Extract the [x, y] coordinate from the center of the cell holding the provided text.  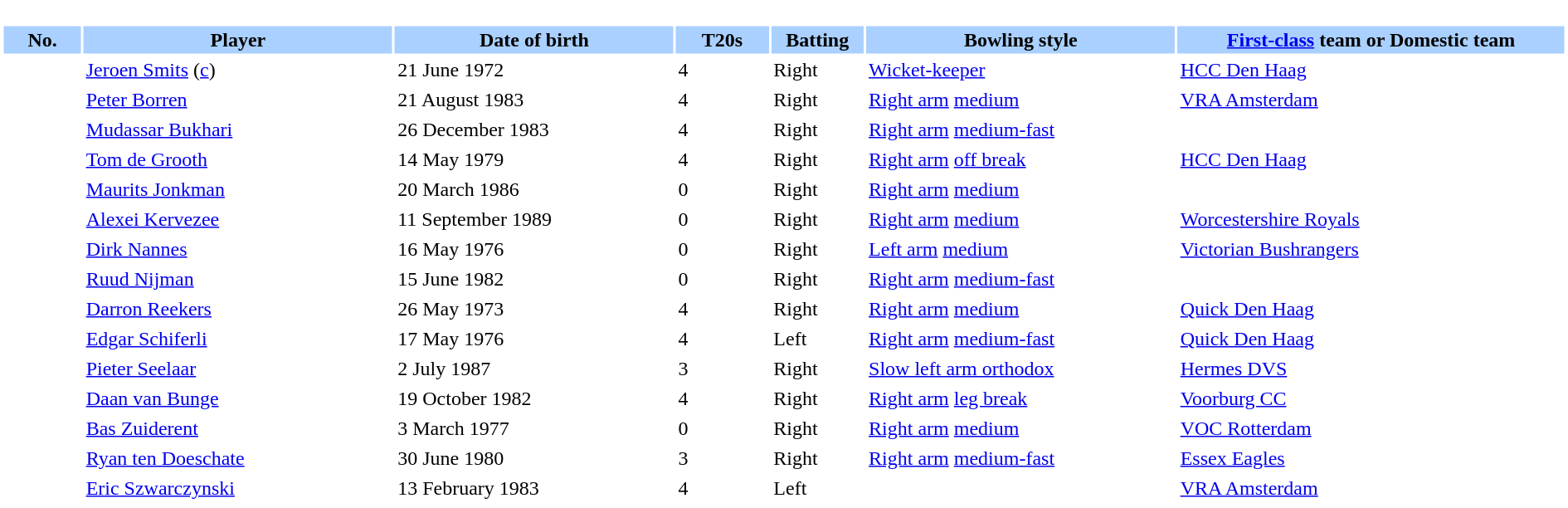
Maurits Jonkman [239, 189]
Bowling style [1020, 40]
26 May 1973 [534, 309]
First-class team or Domestic team [1371, 40]
Left arm medium [1020, 249]
13 February 1983 [534, 488]
T20s [723, 40]
Wicket-keeper [1020, 70]
Worcestershire Royals [1371, 219]
Victorian Bushrangers [1371, 249]
No. [41, 40]
Alexei Kervezee [239, 219]
Daan van Bunge [239, 398]
Bas Zuiderent [239, 428]
Edgar Schiferli [239, 339]
Player [239, 40]
14 May 1979 [534, 159]
2 July 1987 [534, 369]
Pieter Seelaar [239, 369]
Date of birth [534, 40]
17 May 1976 [534, 339]
11 September 1989 [534, 219]
19 October 1982 [534, 398]
15 June 1982 [534, 279]
Darron Reekers [239, 309]
30 June 1980 [534, 458]
Right arm leg break [1020, 398]
Right arm off break [1020, 159]
Mudassar Bukhari [239, 129]
26 December 1983 [534, 129]
Batting [817, 40]
3 March 1977 [534, 428]
Ryan ten Doeschate [239, 458]
Hermes DVS [1371, 369]
Jeroen Smits (c) [239, 70]
Tom de Grooth [239, 159]
21 June 1972 [534, 70]
Dirk Nannes [239, 249]
Eric Szwarczynski [239, 488]
20 March 1986 [534, 189]
Essex Eagles [1371, 458]
16 May 1976 [534, 249]
VOC Rotterdam [1371, 428]
Ruud Nijman [239, 279]
Voorburg CC [1371, 398]
Slow left arm orthodox [1020, 369]
Peter Borren [239, 100]
21 August 1983 [534, 100]
